From the cell containing the given text, extract its center point as [x, y] coordinate. 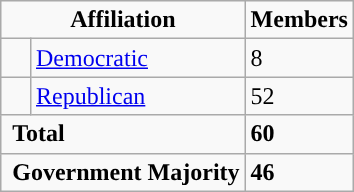
46 [299, 172]
60 [299, 134]
Affiliation [123, 20]
52 [299, 96]
Democratic [138, 58]
Total [123, 134]
Government Majority [123, 172]
Republican [138, 96]
Members [299, 20]
8 [299, 58]
